Output the (X, Y) coordinate of the center of the cell containing the given text.  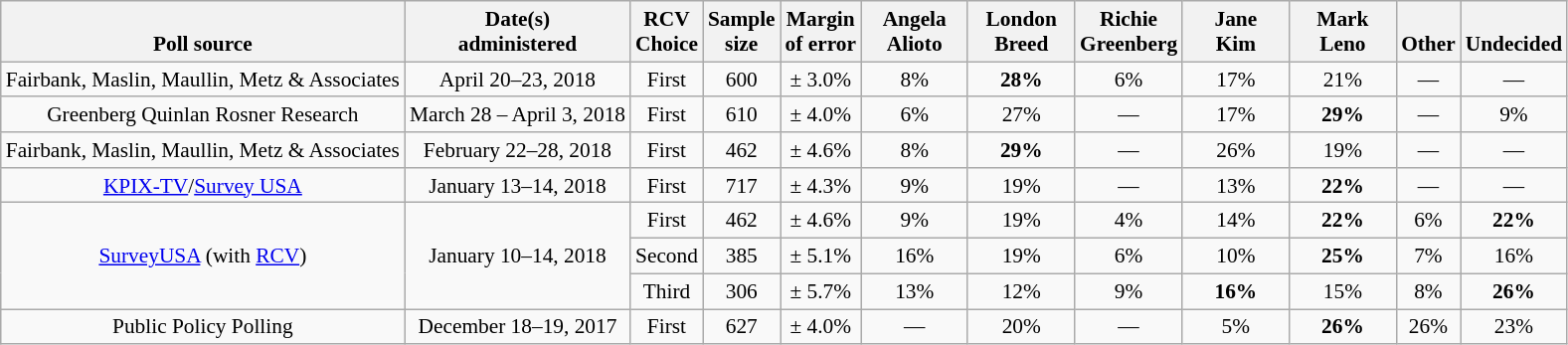
AngelaAlioto (915, 32)
385 (742, 257)
January 10–14, 2018 (517, 257)
± 4.3% (821, 186)
RichieGreenberg (1129, 32)
27% (1021, 115)
MarkLeno (1343, 32)
12% (1021, 291)
February 22–28, 2018 (517, 150)
LondonBreed (1021, 32)
306 (742, 291)
25% (1343, 257)
Samplesize (742, 32)
Marginof error (821, 32)
627 (742, 327)
Public Policy Polling (203, 327)
Greenberg Quinlan Rosner Research (203, 115)
14% (1236, 221)
SurveyUSA (with RCV) (203, 257)
4% (1129, 221)
January 13–14, 2018 (517, 186)
Other (1428, 32)
Second (666, 257)
April 20–23, 2018 (517, 80)
± 3.0% (821, 80)
Date(s)administered (517, 32)
RCVChoice (666, 32)
Undecided (1513, 32)
20% (1021, 327)
600 (742, 80)
March 28 – April 3, 2018 (517, 115)
5% (1236, 327)
717 (742, 186)
KPIX-TV/Survey USA (203, 186)
15% (1343, 291)
± 5.1% (821, 257)
610 (742, 115)
7% (1428, 257)
28% (1021, 80)
10% (1236, 257)
± 5.7% (821, 291)
Third (666, 291)
December 18–19, 2017 (517, 327)
JaneKim (1236, 32)
21% (1343, 80)
23% (1513, 327)
Poll source (203, 32)
